Search for the cell housing the specified text and yield its [x, y] center coordinate. 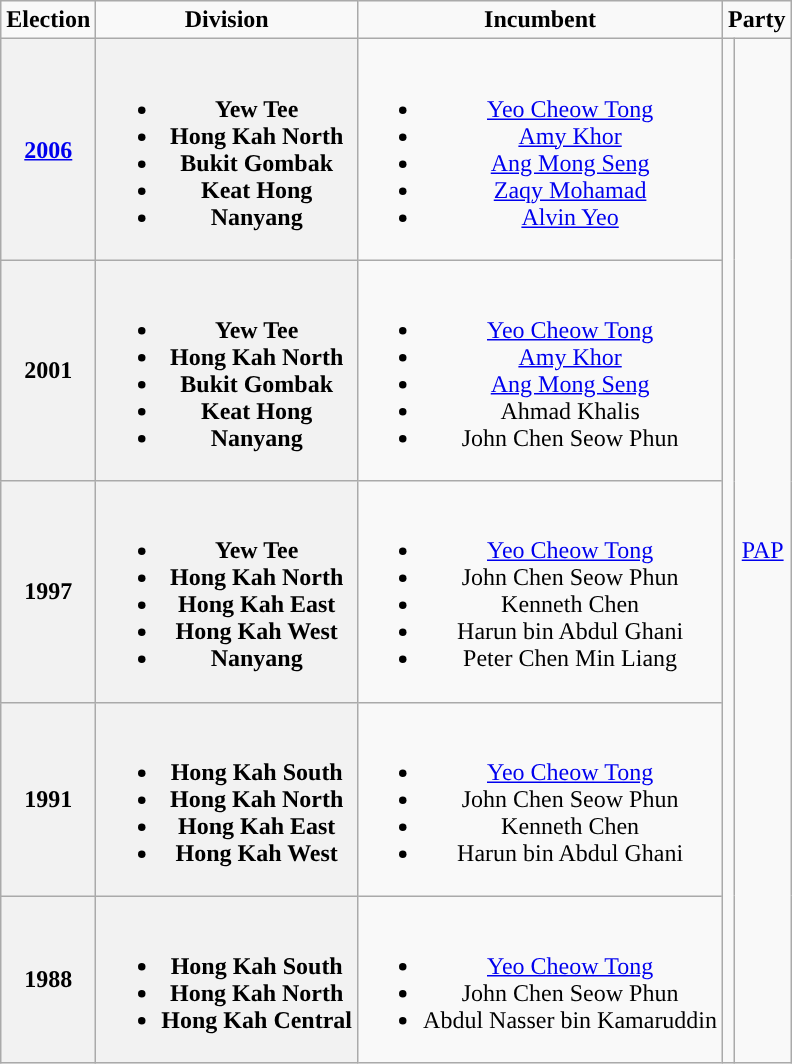
Division [227, 20]
Party [757, 20]
Yeo Cheow TongJohn Chen Seow PhunAbdul Nasser bin Kamaruddin [540, 980]
Incumbent [540, 20]
1997 [48, 592]
Hong Kah SouthHong Kah NorthHong Kah Central [227, 980]
Yeo Cheow TongAmy KhorAng Mong SengZaqy MohamadAlvin Yeo [540, 150]
1991 [48, 799]
2001 [48, 370]
1988 [48, 980]
Yew TeeHong Kah NorthHong Kah EastHong Kah WestNanyang [227, 592]
Yeo Cheow TongAmy KhorAng Mong SengAhmad KhalisJohn Chen Seow Phun [540, 370]
Hong Kah SouthHong Kah NorthHong Kah EastHong Kah West [227, 799]
Election [48, 20]
PAP [762, 551]
Yeo Cheow TongJohn Chen Seow PhunKenneth ChenHarun bin Abdul Ghani [540, 799]
Yeo Cheow TongJohn Chen Seow PhunKenneth ChenHarun bin Abdul GhaniPeter Chen Min Liang [540, 592]
2006 [48, 150]
